Provide the [X, Y] coordinate of the cell's center where the given text is located.  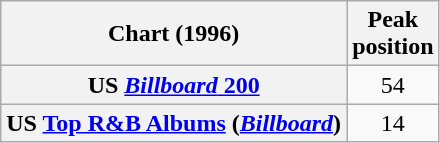
54 [393, 85]
14 [393, 123]
US Billboard 200 [174, 85]
Peak position [393, 34]
US Top R&B Albums (Billboard) [174, 123]
Chart (1996) [174, 34]
